Determine the (X, Y) coordinate at the center of the cell enclosing the given text.  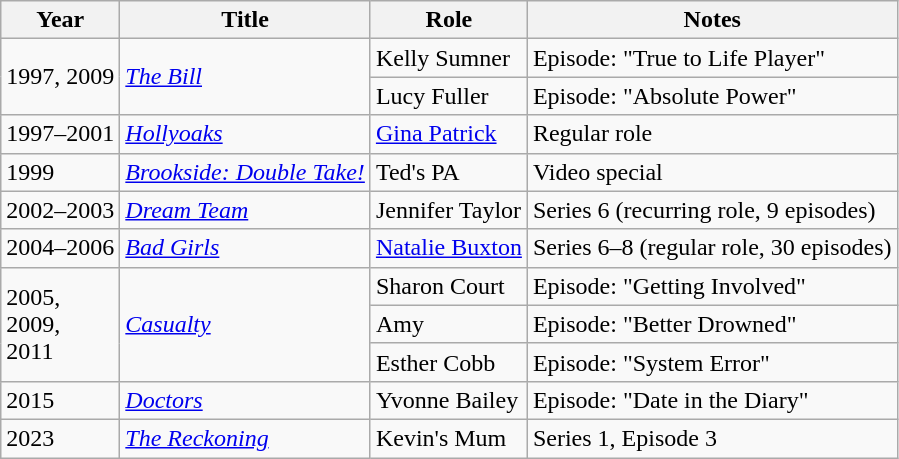
Regular role (712, 134)
1997–2001 (60, 134)
2015 (60, 400)
Title (246, 20)
Jennifer Taylor (448, 210)
Lucy Fuller (448, 96)
Kelly Sumner (448, 58)
Sharon Court (448, 286)
Gina Patrick (448, 134)
Kevin's Mum (448, 438)
The Reckoning (246, 438)
Series 1, Episode 3 (712, 438)
Hollyoaks (246, 134)
Episode: "System Error" (712, 362)
Brookside: Double Take! (246, 172)
Yvonne Bailey (448, 400)
Episode: "Getting Involved" (712, 286)
2023 (60, 438)
Ted's PA (448, 172)
Esther Cobb (448, 362)
Episode: "True to Life Player" (712, 58)
Dream Team (246, 210)
Series 6 (recurring role, 9 episodes) (712, 210)
1997, 2009 (60, 77)
Role (448, 20)
2005,2009,2011 (60, 324)
Video special (712, 172)
2002–2003 (60, 210)
Episode: "Date in the Diary" (712, 400)
1999 (60, 172)
The Bill (246, 77)
2004–2006 (60, 248)
Natalie Buxton (448, 248)
Amy (448, 324)
Casualty (246, 324)
Episode: "Absolute Power" (712, 96)
Doctors (246, 400)
Episode: "Better Drowned" (712, 324)
Notes (712, 20)
Year (60, 20)
Bad Girls (246, 248)
Series 6–8 (regular role, 30 episodes) (712, 248)
